Return the (X, Y) coordinate for the center point of the cell that contains the specified text.  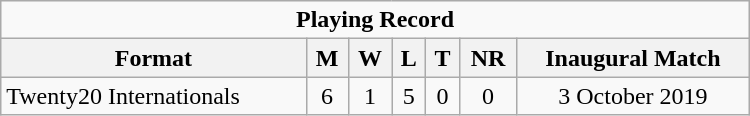
1 (370, 96)
5 (409, 96)
M (327, 58)
Playing Record (375, 20)
L (409, 58)
Format (154, 58)
6 (327, 96)
W (370, 58)
T (443, 58)
NR (488, 58)
Inaugural Match (634, 58)
Twenty20 Internationals (154, 96)
3 October 2019 (634, 96)
